Determine the [x, y] coordinate at the center of the cell enclosing the given text.  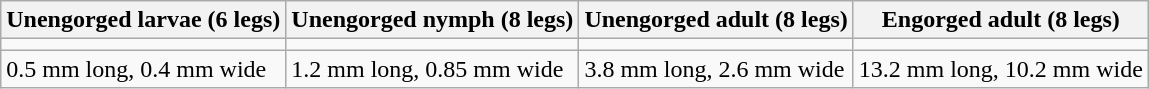
Engorged adult (8 legs) [1000, 20]
Unengorged nymph (8 legs) [432, 20]
Unengorged larvae (6 legs) [144, 20]
1.2 mm long, 0.85 mm wide [432, 69]
13.2 mm long, 10.2 mm wide [1000, 69]
0.5 mm long, 0.4 mm wide [144, 69]
Unengorged adult (8 legs) [716, 20]
3.8 mm long, 2.6 mm wide [716, 69]
